Return (x, y) of the center of cell containing provided text 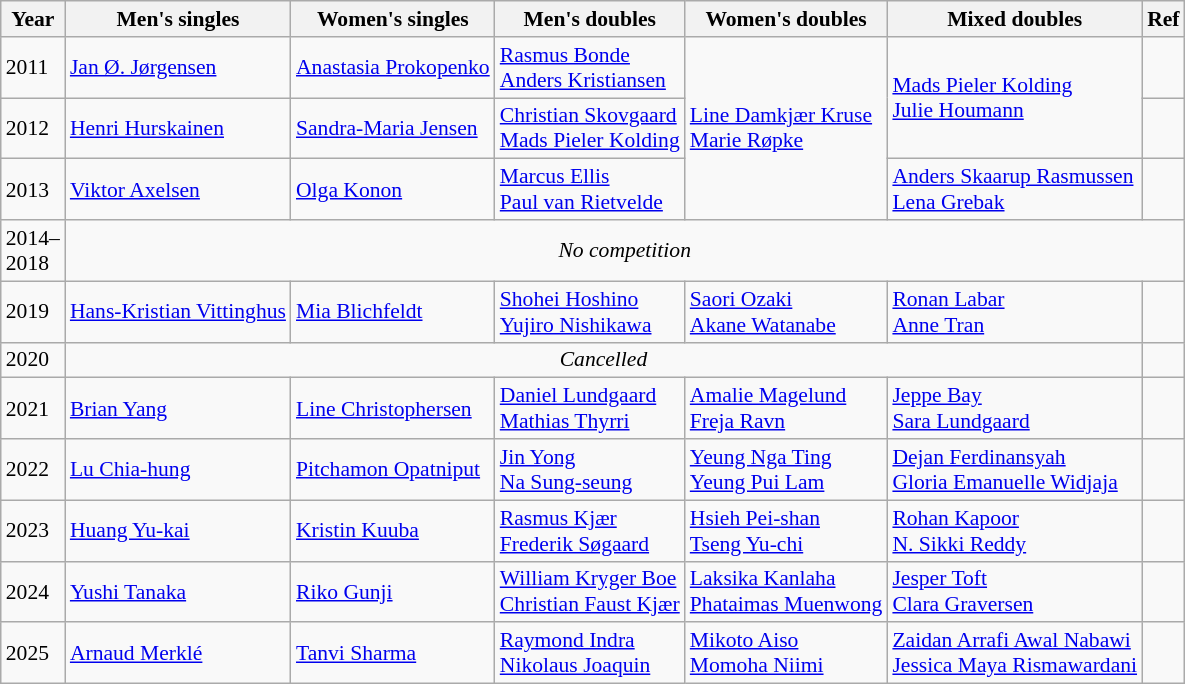
Mikoto Aiso Momoha Niimi (786, 654)
Henri Hurskainen (178, 128)
Jin Yong Na Sung-seung (590, 470)
Ref (1163, 19)
Jeppe Bay Sara Lundgaard (1014, 408)
Jan Ø. Jørgensen (178, 68)
Mads Pieler Kolding Julie Houmann (1014, 98)
No competition (625, 250)
Laksika Kanlaha Phataimas Muenwong (786, 592)
Rasmus Kjær Frederik Søgaard (590, 530)
Line Christophersen (393, 408)
Marcus Ellis Paul van Rietvelde (590, 190)
Year (33, 19)
Women's doubles (786, 19)
Hsieh Pei-shan Tseng Yu-chi (786, 530)
Hans-Kristian Vittinghus (178, 312)
Sandra-Maria Jensen (393, 128)
Christian Skovgaard Mads Pieler Kolding (590, 128)
2023 (33, 530)
Women's singles (393, 19)
Riko Gunji (393, 592)
Rohan Kapoor N. Sikki Reddy (1014, 530)
Saori Ozaki Akane Watanabe (786, 312)
Anders Skaarup Rasmussen Lena Grebak (1014, 190)
Cancelled (604, 360)
Huang Yu-kai (178, 530)
2011 (33, 68)
Raymond Indra Nikolaus Joaquin (590, 654)
Shohei Hoshino Yujiro Nishikawa (590, 312)
2012 (33, 128)
2019 (33, 312)
2025 (33, 654)
2024 (33, 592)
Pitchamon Opatniput (393, 470)
Lu Chia-hung (178, 470)
Tanvi Sharma (393, 654)
Olga Konon (393, 190)
Kristin Kuuba (393, 530)
William Kryger Boe Christian Faust Kjær (590, 592)
2022 (33, 470)
Zaidan Arrafi Awal Nabawi Jessica Maya Rismawardani (1014, 654)
Rasmus Bonde Anders Kristiansen (590, 68)
Men's doubles (590, 19)
Men's singles (178, 19)
Anastasia Prokopenko (393, 68)
Amalie Magelund Freja Ravn (786, 408)
Mixed doubles (1014, 19)
Arnaud Merklé (178, 654)
Viktor Axelsen (178, 190)
Daniel Lundgaard Mathias Thyrri (590, 408)
Ronan Labar Anne Tran (1014, 312)
2014–2018 (33, 250)
2020 (33, 360)
2021 (33, 408)
Brian Yang (178, 408)
Jesper Toft Clara Graversen (1014, 592)
Line Damkjær Kruse Marie Røpke (786, 128)
Dejan Ferdinansyah Gloria Emanuelle Widjaja (1014, 470)
Mia Blichfeldt (393, 312)
2013 (33, 190)
Yeung Nga Ting Yeung Pui Lam (786, 470)
Yushi Tanaka (178, 592)
